Output the (x, y) coordinate of the center of the cell containing the given text.  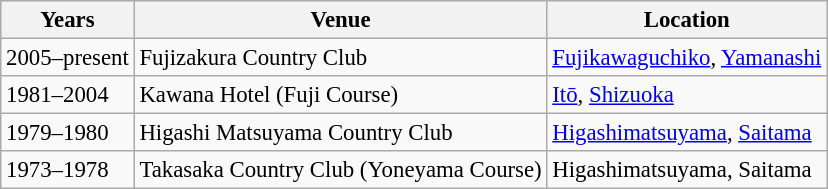
1979–1980 (68, 133)
Location (687, 20)
Fujikawaguchiko, Yamanashi (687, 58)
Kawana Hotel (Fuji Course) (340, 95)
Venue (340, 20)
Higashi Matsuyama Country Club (340, 133)
Itō, Shizuoka (687, 95)
Fujizakura Country Club (340, 58)
Takasaka Country Club (Yoneyama Course) (340, 170)
Years (68, 20)
1981–2004 (68, 95)
2005–present (68, 58)
1973–1978 (68, 170)
